Search for the cell housing the specified text and yield its [x, y] center coordinate. 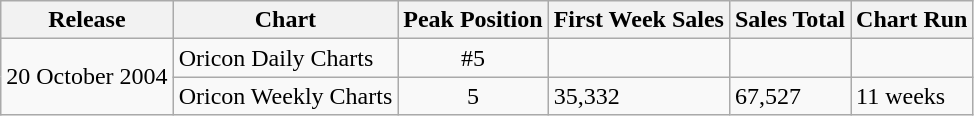
#5 [473, 58]
Peak Position [473, 20]
First Week Sales [638, 20]
35,332 [638, 96]
Chart Run [912, 20]
Sales Total [790, 20]
Chart [286, 20]
5 [473, 96]
67,527 [790, 96]
Oricon Daily Charts [286, 58]
11 weeks [912, 96]
20 October 2004 [87, 77]
Oricon Weekly Charts [286, 96]
Release [87, 20]
